Output the [X, Y] coordinate of the center of the cell containing the given text.  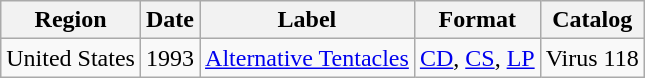
Virus 118 [592, 58]
Alternative Tentacles [308, 58]
1993 [170, 58]
Format [477, 20]
Label [308, 20]
Catalog [592, 20]
Date [170, 20]
United States [71, 58]
CD, CS, LP [477, 58]
Region [71, 20]
